For the text-containing cell, return its midpoint in [X, Y] coordinate format. 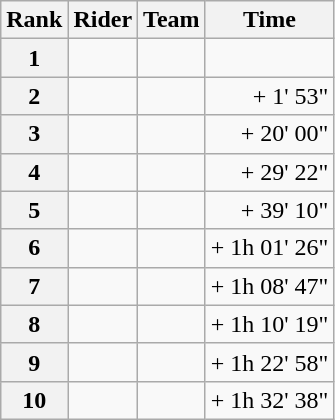
6 [34, 248]
+ 39' 10" [270, 210]
Rider [103, 20]
5 [34, 210]
9 [34, 362]
10 [34, 400]
+ 1h 08' 47" [270, 286]
4 [34, 172]
+ 20' 00" [270, 134]
1 [34, 58]
2 [34, 96]
Time [270, 20]
+ 1' 53" [270, 96]
Team [172, 20]
+ 1h 22' 58" [270, 362]
Rank [34, 20]
+ 1h 32' 38" [270, 400]
3 [34, 134]
7 [34, 286]
+ 1h 01' 26" [270, 248]
8 [34, 324]
+ 29' 22" [270, 172]
+ 1h 10' 19" [270, 324]
